Extract the [x, y] coordinate from the center of the cell holding the provided text.  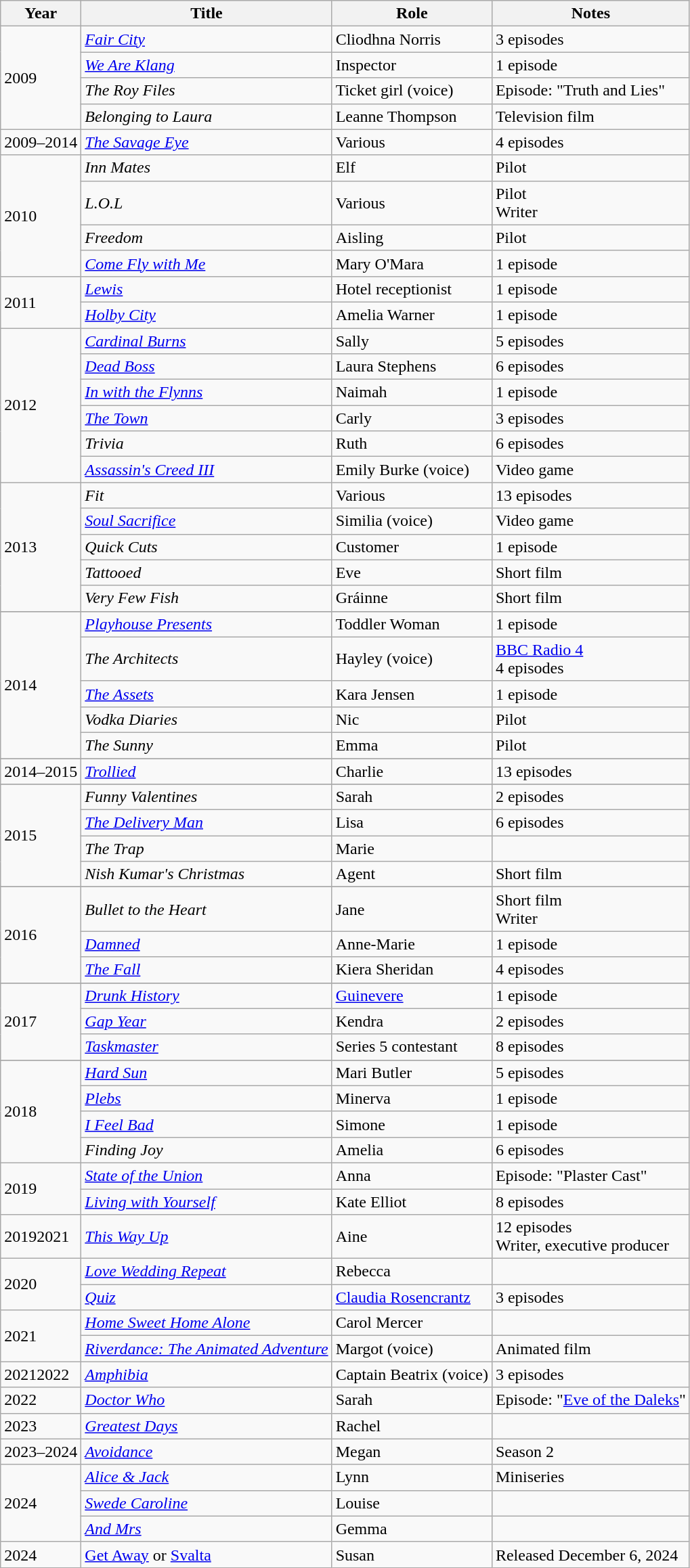
Tattooed [207, 573]
Jane [412, 910]
Doctor Who [207, 1400]
Alice & Jack [207, 1477]
2022 [41, 1400]
2023–2024 [41, 1452]
We Are Klang [207, 65]
Emma [412, 745]
Aisling [412, 238]
Ticket girl (voice) [412, 91]
And Mrs [207, 1529]
Short filmWriter [590, 910]
Television film [590, 116]
The Town [207, 418]
The Delivery Man [207, 823]
Soul Sacrifice [207, 521]
2011 [41, 302]
Animated film [590, 1349]
Nish Kumar's Christmas [207, 874]
Inspector [412, 65]
Gráinne [412, 598]
Living with Yourself [207, 1201]
2010 [41, 215]
Vodka Diaries [207, 719]
Playhouse Presents [207, 624]
Hayley (voice) [412, 659]
Assassin's Creed III [207, 470]
Finding Joy [207, 1150]
Fair City [207, 39]
2021 [41, 1336]
Aine [412, 1237]
Love Wedding Repeat [207, 1272]
Amelia [412, 1150]
Kiera Sheridan [412, 970]
Guinevere [412, 995]
2009–2014 [41, 142]
Come Fly with Me [207, 263]
Greatest Days [207, 1426]
2019 [41, 1188]
Gemma [412, 1529]
Sally [412, 340]
Released December 6, 2024 [590, 1554]
The Trap [207, 849]
2018 [41, 1111]
Freedom [207, 238]
Claudia Rosencrantz [412, 1297]
Agent [412, 874]
Damned [207, 944]
Laura Stephens [412, 367]
2013 [41, 547]
Susan [412, 1554]
Rebecca [412, 1272]
Rachel [412, 1426]
Cardinal Burns [207, 340]
Lynn [412, 1477]
Year [41, 14]
20192021 [41, 1237]
12 episodesWriter, executive producer [590, 1237]
The Roy Files [207, 91]
The Sunny [207, 745]
Gap Year [207, 1021]
Cliodhna Norris [412, 39]
Kate Elliot [412, 1201]
2015 [41, 836]
Hotel receptionist [412, 289]
PilotWriter [590, 203]
Kara Jensen [412, 694]
Amphibia [207, 1374]
Title [207, 14]
This Way Up [207, 1237]
Amelia Warner [412, 315]
The Savage Eye [207, 142]
Emily Burke (voice) [412, 470]
Bullet to the Heart [207, 910]
2014–2015 [41, 771]
Episode: "Plaster Cast" [590, 1175]
Leanne Thompson [412, 116]
Taskmaster [207, 1047]
Inn Mates [207, 168]
Anna [412, 1175]
2017 [41, 1021]
Dead Boss [207, 367]
L.O.L [207, 203]
Riverdance: The Animated Adventure [207, 1349]
Hard Sun [207, 1073]
Miniseries [590, 1477]
Louise [412, 1503]
Anne-Marie [412, 944]
Toddler Woman [412, 624]
Naimah [412, 393]
The Architects [207, 659]
Funny Valentines [207, 797]
Belonging to Laura [207, 116]
Mari Butler [412, 1073]
2016 [41, 935]
In with the Flynns [207, 393]
Episode: "Eve of the Daleks" [590, 1400]
BBC Radio 44 episodes [590, 659]
Charlie [412, 771]
2014 [41, 685]
Nic [412, 719]
Marie [412, 849]
Plebs [207, 1098]
Minerva [412, 1098]
Season 2 [590, 1452]
Carly [412, 418]
Captain Beatrix (voice) [412, 1374]
Carol Mercer [412, 1323]
Avoidance [207, 1452]
Quick Cuts [207, 547]
Mary O'Mara [412, 263]
The Assets [207, 694]
Megan [412, 1452]
2020 [41, 1284]
Customer [412, 547]
20212022 [41, 1374]
Ruth [412, 444]
Notes [590, 14]
Role [412, 14]
Margot (voice) [412, 1349]
State of the Union [207, 1175]
Get Away or Svalta [207, 1554]
Simone [412, 1124]
Episode: "Truth and Lies" [590, 91]
2009 [41, 78]
The Fall [207, 970]
Swede Caroline [207, 1503]
Lewis [207, 289]
Similia (voice) [412, 521]
Trivia [207, 444]
Kendra [412, 1021]
Drunk History [207, 995]
Holby City [207, 315]
I Feel Bad [207, 1124]
Home Sweet Home Alone [207, 1323]
Very Few Fish [207, 598]
Quiz [207, 1297]
Fit [207, 495]
Series 5 contestant [412, 1047]
Elf [412, 168]
2012 [41, 405]
Trollied [207, 771]
Eve [412, 573]
Lisa [412, 823]
2023 [41, 1426]
